For the text-containing cell, return its midpoint in [X, Y] coordinate format. 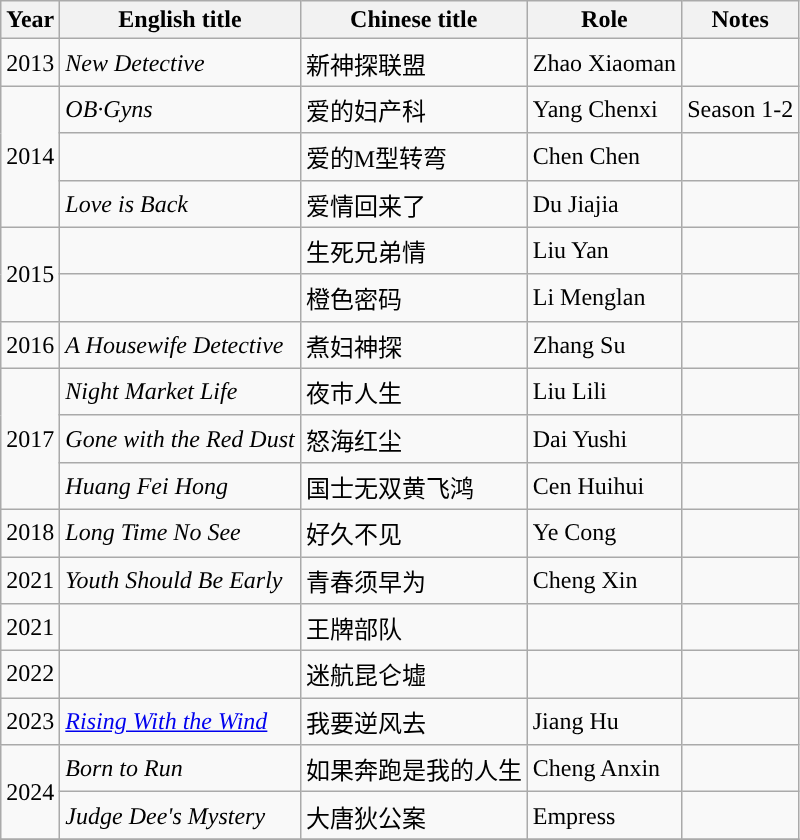
Empress [604, 816]
王牌部队 [414, 628]
青春须早为 [414, 580]
Judge Dee's Mystery [180, 816]
Zhang Su [604, 344]
Cheng Anxin [604, 768]
2014 [30, 156]
Gone with the Red Dust [180, 438]
生死兄弟情 [414, 250]
大唐狄公案 [414, 816]
Li Menglan [604, 298]
煮妇神探 [414, 344]
Love is Back [180, 204]
Night Market Life [180, 392]
迷航昆仑墟 [414, 674]
爱情回来了 [414, 204]
Liu Yan [604, 250]
Huang Fei Hong [180, 486]
Year [30, 20]
Zhao Xiaoman [604, 62]
橙色密码 [414, 298]
English title [180, 20]
国士无双黄飞鸿 [414, 486]
Cheng Xin [604, 580]
怒海红尘 [414, 438]
New Detective [180, 62]
2013 [30, 62]
2017 [30, 438]
Chen Chen [604, 156]
我要逆风去 [414, 722]
夜市人生 [414, 392]
2022 [30, 674]
A Housewife Detective [180, 344]
好久不见 [414, 532]
2016 [30, 344]
如果奔跑是我的人生 [414, 768]
Yang Chenxi [604, 110]
Dai Yushi [604, 438]
新神探联盟 [414, 62]
Ye Cong [604, 532]
Born to Run [180, 768]
Chinese title [414, 20]
Jiang Hu [604, 722]
Long Time No See [180, 532]
Notes [740, 20]
Role [604, 20]
爱的妇产科 [414, 110]
Youth Should Be Early [180, 580]
OB·Gyns [180, 110]
2018 [30, 532]
Du Jiajia [604, 204]
2015 [30, 274]
2024 [30, 792]
Cen Huihui [604, 486]
2023 [30, 722]
Liu Lili [604, 392]
爱的M型转弯 [414, 156]
Season 1-2 [740, 110]
Rising With the Wind [180, 722]
